Detect which cell encompasses the target text, then output its [X, Y] center coordinate. 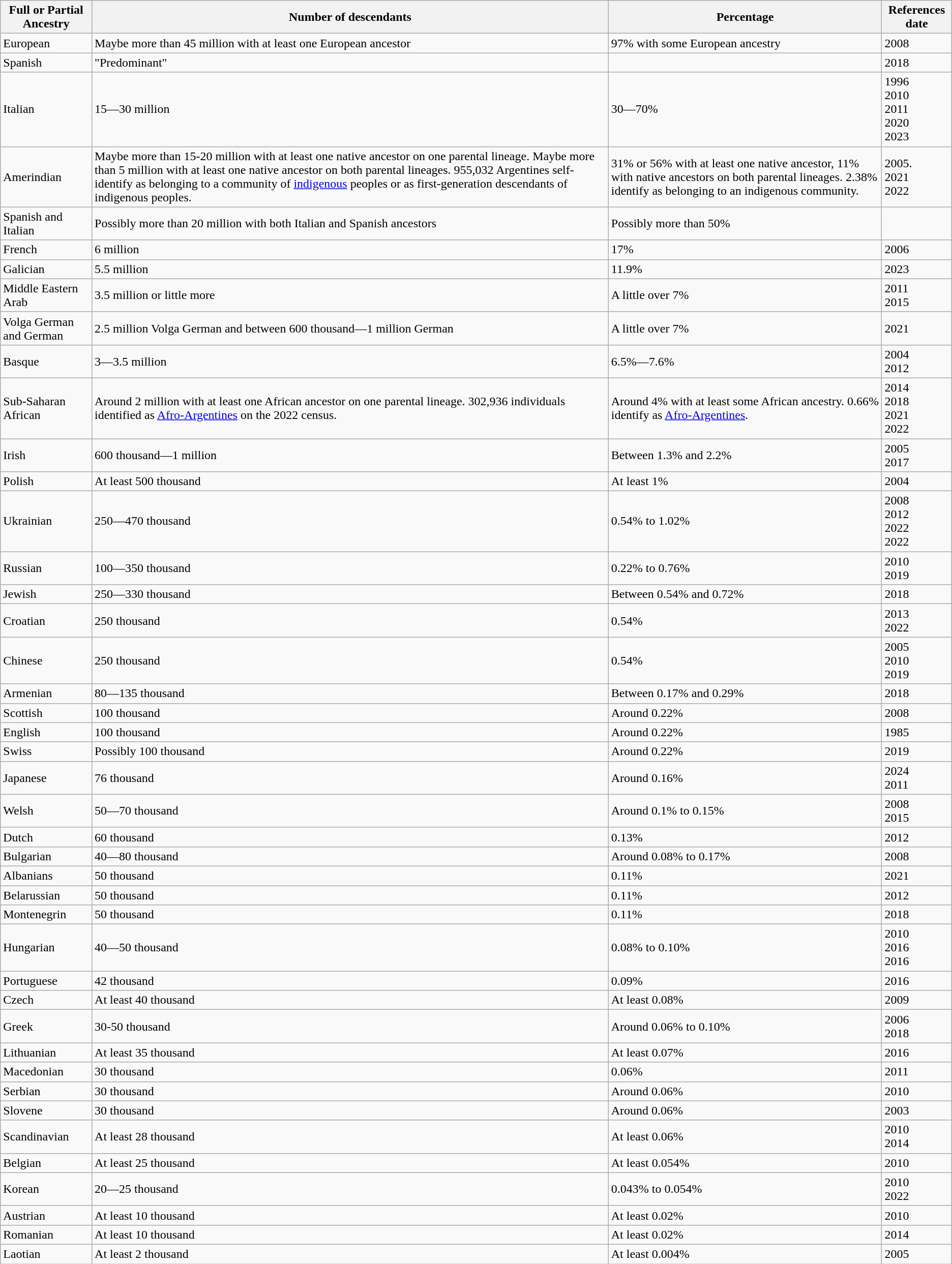
Serbian [46, 1091]
Amerindian [46, 177]
Croatian [46, 620]
20042012 [916, 361]
250—330 thousand [350, 594]
20102014 [916, 1137]
6 million [350, 250]
6.5%—7.6% [745, 361]
2006 [916, 250]
At least 0.06% [745, 1137]
2014201820212022 [916, 408]
Laotian [46, 1254]
Possibly more than 50% [745, 224]
Full or Partial Ancestry [46, 17]
Japanese [46, 778]
Armenian [46, 694]
50—70 thousand [350, 810]
0.08% to 0.10% [745, 948]
2003 [916, 1110]
Russian [46, 568]
2.5 million Volga German and between 600 thousand—1 million German [350, 328]
30-50 thousand [350, 1026]
80—135 thousand [350, 694]
At least 2 thousand [350, 1254]
2005. 2021 2022 [916, 177]
At least 40 thousand [350, 1000]
97% with some European ancestry [745, 43]
Basque [46, 361]
200520102019 [916, 660]
2005 [916, 1254]
Galician [46, 269]
40—80 thousand [350, 856]
At least 35 thousand [350, 1052]
20—25 thousand [350, 1189]
Possibly more than 20 million with both Italian and Spanish ancestors [350, 224]
Slovene [46, 1110]
20062018 [916, 1026]
Percentage [745, 17]
At least 0.08% [745, 1000]
At least 1% [745, 481]
Sub-Saharan African [46, 408]
Number of descendants [350, 17]
Around 0.06% to 0.10% [745, 1026]
Scottish [46, 713]
Between 0.54% and 0.72% [745, 594]
Around 4% with at least some African ancestry. 0.66% identify as Afro-Argentines. [745, 408]
Middle Eastern Arab [46, 295]
At least 0.07% [745, 1052]
2008201220222022 [916, 522]
Volga German and German [46, 328]
Between 0.17% and 0.29% [745, 694]
Belarussian [46, 895]
20102022 [916, 1189]
20082015 [916, 810]
20102019 [916, 568]
0.54% to 1.02% [745, 522]
1985 [916, 732]
Bulgarian [46, 856]
At least 28 thousand [350, 1137]
3.5 million or little more [350, 295]
Chinese [46, 660]
Austrian [46, 1215]
0.09% [745, 981]
At least 500 thousand [350, 481]
French [46, 250]
600 thousand—1 million [350, 455]
Montenegrin [46, 915]
Welsh [46, 810]
40—50 thousand [350, 948]
European [46, 43]
17% [745, 250]
3—3.5 million [350, 361]
20052017 [916, 455]
20132022 [916, 620]
0.13% [745, 837]
11.9% [745, 269]
Ukrainian [46, 522]
2004 [916, 481]
2011 [916, 1072]
0.22% to 0.76% [745, 568]
0.043% to 0.054% [745, 1189]
Macedonian [46, 1072]
15—30 million [350, 109]
Around 0.16% [745, 778]
Jewish [46, 594]
Greek [46, 1026]
Korean [46, 1189]
42 thousand [350, 981]
2019 [916, 751]
0.06% [745, 1072]
30—70% [745, 109]
Swiss [46, 751]
Irish [46, 455]
Around 0.08% to 0.17% [745, 856]
Spanish [46, 63]
Scandinavian [46, 1137]
Belgian [46, 1163]
20242011 [916, 778]
English [46, 732]
Hungarian [46, 948]
Italian [46, 109]
20112015 [916, 295]
Portuguese [46, 981]
Dutch [46, 837]
Romanian [46, 1235]
Around 2 million with at least one African ancestor on one parental lineage. 302,936 individuals identified as Afro-Argentines on the 2022 census. [350, 408]
At least 0.004% [745, 1254]
At least 25 thousand [350, 1163]
Possibly 100 thousand [350, 751]
Maybe more than 45 million with at least one European ancestor [350, 43]
2023 [916, 269]
Spanish and Italian [46, 224]
60 thousand [350, 837]
100—350 thousand [350, 568]
76 thousand [350, 778]
2014 [916, 1235]
Czech [46, 1000]
Albanians [46, 876]
At least 0.054% [745, 1163]
19962010201120202023 [916, 109]
2009 [916, 1000]
References date [916, 17]
Around 0.1% to 0.15% [745, 810]
Lithuanian [46, 1052]
Polish [46, 481]
250—470 thousand [350, 522]
5.5 million [350, 269]
201020162016 [916, 948]
"Predominant" [350, 63]
Between 1.3% and 2.2% [745, 455]
